Return [x, y] of the center of cell containing provided text 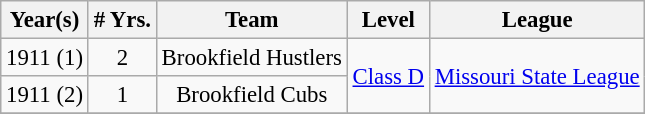
Brookfield Hustlers [252, 58]
1 [122, 95]
Level [388, 20]
Team [252, 20]
League [537, 20]
1911 (2) [45, 95]
1911 (1) [45, 58]
Class D [388, 76]
Year(s) [45, 20]
Missouri State League [537, 76]
# Yrs. [122, 20]
Brookfield Cubs [252, 95]
2 [122, 58]
